Return (x, y) of the center of cell containing provided text 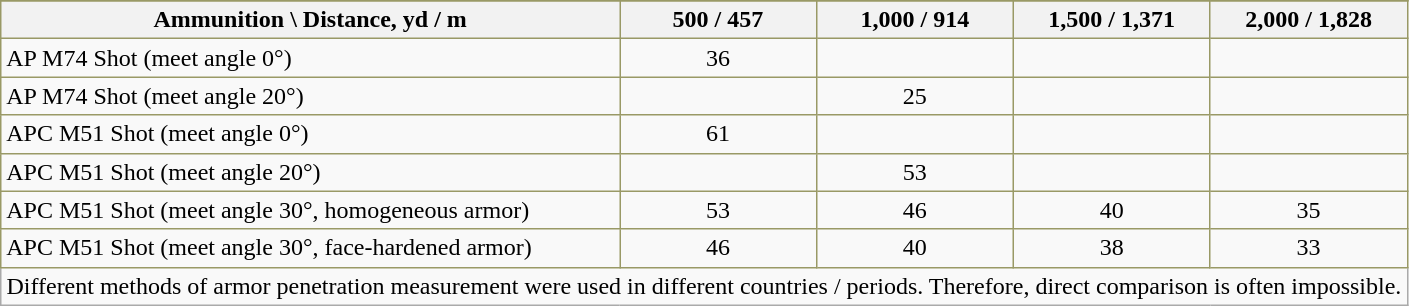
APC M51 Shot (meet angle 20°) (310, 172)
25 (914, 96)
61 (718, 134)
38 (1112, 248)
35 (1308, 210)
2,000 / 1,828 (1308, 20)
AP M74 Shot (meet angle 20°) (310, 96)
APC M51 Shot (meet angle 0°) (310, 134)
500 / 457 (718, 20)
Different methods of armor penetration measurement were used in different countries / periods. Therefore, direct comparison is often impossible. (704, 286)
Ammunition \ Distance, yd / m (310, 20)
33 (1308, 248)
1,000 / 914 (914, 20)
36 (718, 58)
AP M74 Shot (meet angle 0°) (310, 58)
APC M51 Shot (meet angle 30°, homogeneous armor) (310, 210)
1,500 / 1,371 (1112, 20)
APC M51 Shot (meet angle 30°, face-hardened armor) (310, 248)
